From the cell containing the given text, extract its center point as (X, Y) coordinate. 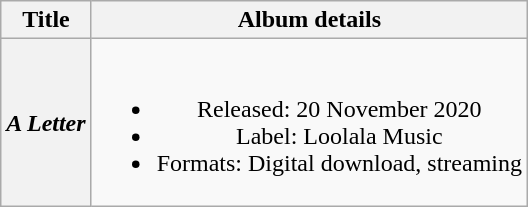
Title (46, 20)
A Letter (46, 122)
Released: 20 November 2020Label: Loolala MusicFormats: Digital download, streaming (309, 122)
Album details (309, 20)
